Locate the cell with the specified text and output its (X, Y) center coordinate. 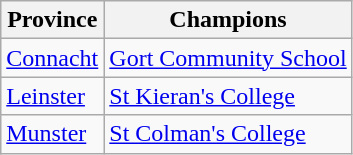
Province (52, 20)
Leinster (52, 96)
St Colman's College (228, 134)
Connacht (52, 58)
Gort Community School (228, 58)
St Kieran's College (228, 96)
Champions (228, 20)
Munster (52, 134)
